Identify which cell holds the provided text, then report its [x, y] central coordinate. 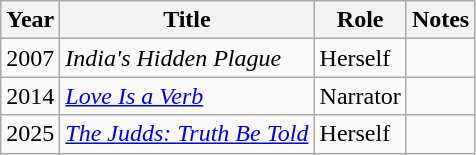
Notes [440, 20]
Narrator [360, 96]
2025 [30, 134]
2007 [30, 58]
The Judds: Truth Be Told [187, 134]
Role [360, 20]
Love Is a Verb [187, 96]
India's Hidden Plague [187, 58]
Year [30, 20]
2014 [30, 96]
Title [187, 20]
